Provide the (X, Y) coordinate of the cell's center where the given text is located.  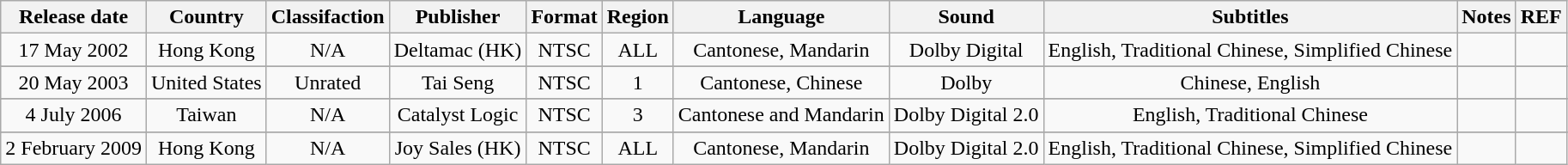
Chinese, English (1250, 82)
4 July 2006 (74, 115)
1 (637, 82)
Taiwan (206, 115)
3 (637, 115)
United States (206, 82)
Dolby Digital (966, 50)
English, Traditional Chinese (1250, 115)
Notes (1486, 17)
Dolby (966, 82)
Cantonese and Mandarin (781, 115)
Cantonese, Chinese (781, 82)
Publisher (458, 17)
Tai Seng (458, 82)
Sound (966, 17)
Country (206, 17)
Region (637, 17)
Release date (74, 17)
REF (1541, 17)
Classifaction (328, 17)
17 May 2002 (74, 50)
Deltamac (HK) (458, 50)
Format (564, 17)
Subtitles (1250, 17)
20 May 2003 (74, 82)
2 February 2009 (74, 148)
Joy Sales (HK) (458, 148)
Unrated (328, 82)
Language (781, 17)
Catalyst Logic (458, 115)
